Identify which cell holds the provided text, then report its (X, Y) central coordinate. 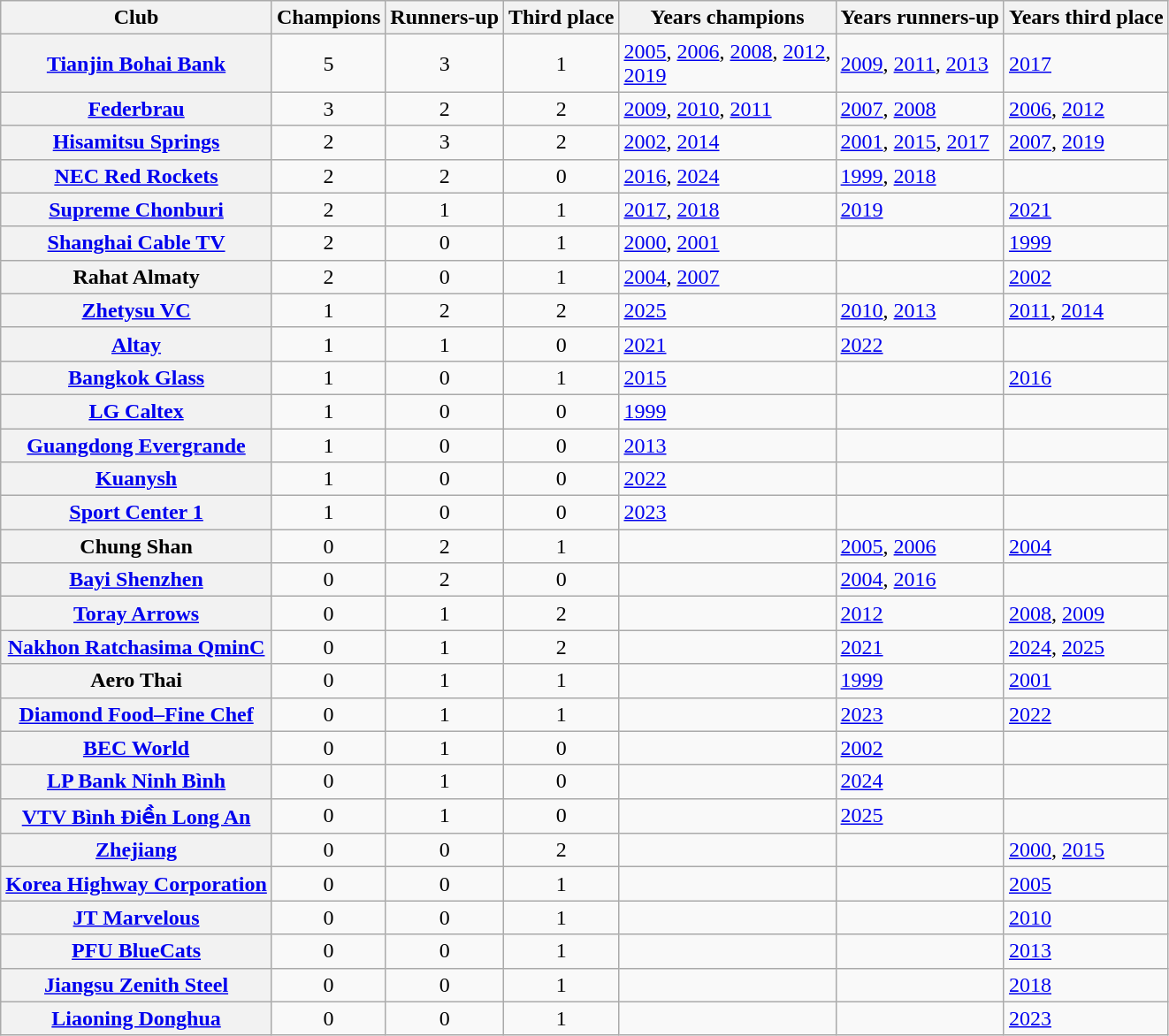
JT Marvelous (136, 918)
2002, 2014 (727, 142)
LG Caltex (136, 411)
Tianjin Bohai Bank (136, 64)
2010, 2013 (920, 310)
2009, 2011, 2013 (920, 64)
2004, 2007 (727, 277)
2017, 2018 (727, 209)
Zhejiang (136, 850)
2016 (1086, 377)
Chung Shan (136, 546)
VTV Bình Điền Long An (136, 816)
2001 (1086, 681)
Champions (328, 18)
2005 (1086, 884)
Korea Highway Corporation (136, 884)
Kuanysh (136, 479)
5 (328, 64)
Diamond Food–Fine Chef (136, 714)
Years runners-up (920, 18)
1999, 2018 (920, 176)
2024, 2025 (1086, 647)
Rahat Almaty (136, 277)
Zhetysu VC (136, 310)
2011, 2014 (1086, 310)
Aero Thai (136, 681)
2000, 2001 (727, 243)
Bayi Shenzhen (136, 580)
2007, 2019 (1086, 142)
Liaoning Donghua (136, 1018)
2007, 2008 (920, 109)
2010 (1086, 918)
NEC Red Rockets (136, 176)
2015 (727, 377)
2016, 2024 (727, 176)
BEC World (136, 748)
PFU BlueCats (136, 951)
Federbrau (136, 109)
2018 (1086, 985)
Guangdong Evergrande (136, 445)
Hisamitsu Springs (136, 142)
2024 (920, 781)
Altay (136, 344)
Shanghai Cable TV (136, 243)
Club (136, 18)
Years champions (727, 18)
Sport Center 1 (136, 513)
2005, 2006, 2008, 2012,2019 (727, 64)
Years third place (1086, 18)
Bangkok Glass (136, 377)
Nakhon Ratchasima QminC (136, 647)
LP Bank Ninh Bình (136, 781)
2008, 2009 (1086, 613)
Supreme Chonburi (136, 209)
2017 (1086, 64)
2005, 2006 (920, 546)
2000, 2015 (1086, 850)
Runners-up (445, 18)
2009, 2010, 2011 (727, 109)
Toray Arrows (136, 613)
2012 (920, 613)
2019 (920, 209)
Jiangsu Zenith Steel (136, 985)
Third place (562, 18)
2004, 2016 (920, 580)
2004 (1086, 546)
2001, 2015, 2017 (920, 142)
2006, 2012 (1086, 109)
